Capture the cell that displays the provided text and extract its (x, y) central coordinate. 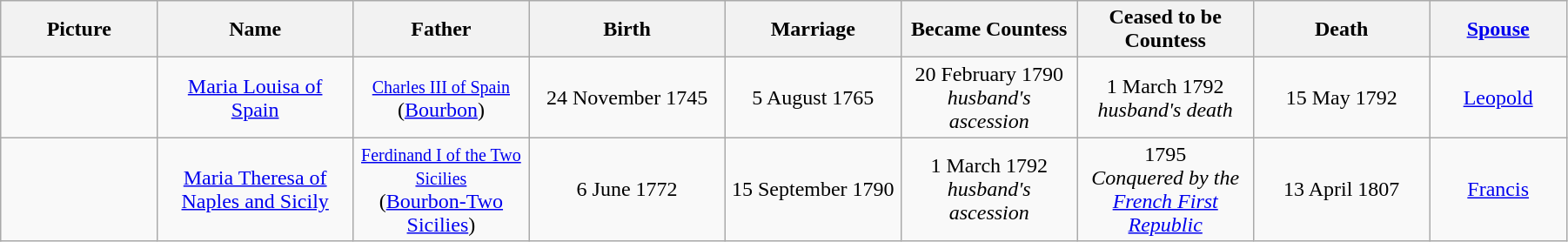
20 February 1790husband's ascession (989, 97)
Picture (79, 30)
Became Countess (989, 30)
15 September 1790 (813, 190)
6 June 1772 (627, 190)
5 August 1765 (813, 97)
24 November 1745 (627, 97)
Leopold (1498, 97)
Ferdinand I of the Two Sicilies(Bourbon-Two Sicilies) (441, 190)
1 March 1792husband's ascession (989, 190)
Name (256, 30)
Death (1341, 30)
Marriage (813, 30)
1795Conquered by the French First Republic (1165, 190)
Maria Theresa of Naples and Sicily (256, 190)
1 March 1792husband's death (1165, 97)
Francis (1498, 190)
Ceased to be Countess (1165, 30)
Spouse (1498, 30)
15 May 1792 (1341, 97)
Father (441, 30)
Maria Louisa of Spain (256, 97)
Birth (627, 30)
13 April 1807 (1341, 190)
Charles III of Spain(Bourbon) (441, 97)
